Identify which cell holds the provided text, then report its (x, y) central coordinate. 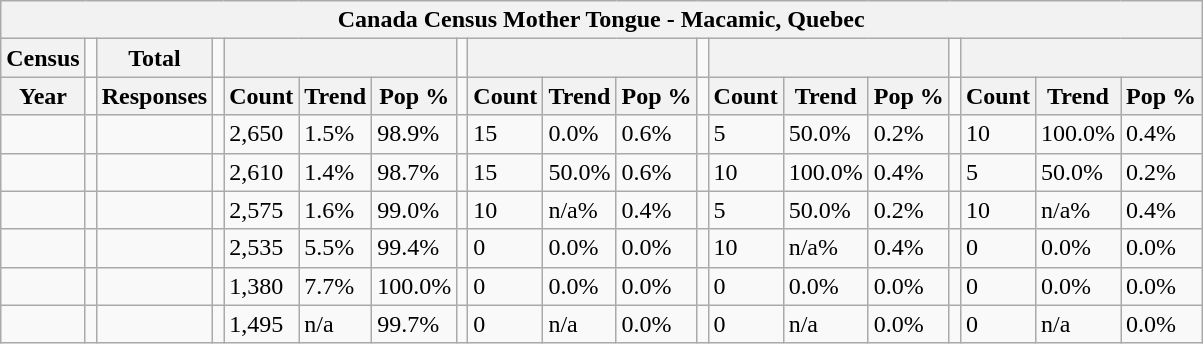
1.4% (336, 172)
Year (43, 96)
Total (154, 58)
5.5% (336, 248)
98.7% (414, 172)
Canada Census Mother Tongue - Macamic, Quebec (602, 20)
1.6% (336, 210)
2,535 (262, 248)
2,575 (262, 210)
99.7% (414, 324)
2,610 (262, 172)
99.0% (414, 210)
7.7% (336, 286)
98.9% (414, 134)
2,650 (262, 134)
1,380 (262, 286)
1.5% (336, 134)
1,495 (262, 324)
99.4% (414, 248)
Responses (154, 96)
Census (43, 58)
